Locate the cell with the specified text and output its (x, y) center coordinate. 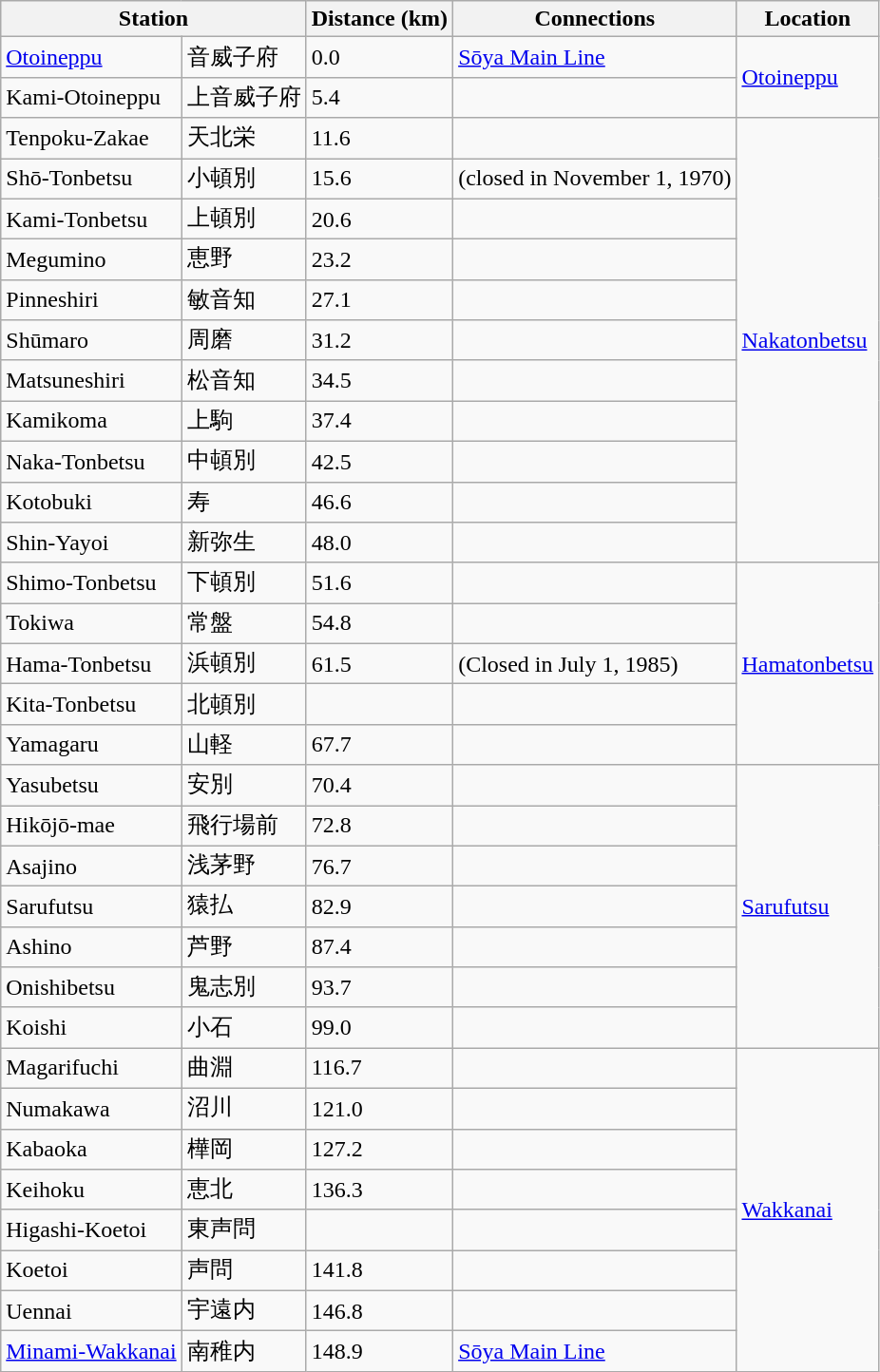
下頓別 (243, 583)
東声問 (243, 1229)
恵北 (243, 1190)
54.8 (379, 623)
中頓別 (243, 462)
Shō-Tonbetsu (91, 179)
Tokiwa (91, 623)
南稚内 (243, 1351)
Kami-Tonbetsu (91, 219)
Koishi (91, 1028)
新弥生 (243, 543)
67.7 (379, 745)
Kita-Tonbetsu (91, 705)
敏音知 (243, 300)
127.2 (379, 1150)
Connections (595, 19)
61.5 (379, 663)
Naka-Tonbetsu (91, 462)
北頓別 (243, 705)
山軽 (243, 745)
141.8 (379, 1271)
Higashi-Koetoi (91, 1229)
148.9 (379, 1351)
Matsuneshiri (91, 380)
猿払 (243, 906)
15.6 (379, 179)
(Closed in July 1, 1985) (595, 663)
82.9 (379, 906)
93.7 (379, 988)
Ashino (91, 946)
Shimo-Tonbetsu (91, 583)
Kabaoka (91, 1150)
136.3 (379, 1190)
Uennai (91, 1311)
5.4 (379, 97)
鬼志別 (243, 988)
曲淵 (243, 1068)
0.0 (379, 57)
天北栄 (243, 139)
27.1 (379, 300)
48.0 (379, 543)
31.2 (379, 340)
70.4 (379, 785)
上頓別 (243, 219)
Megumino (91, 260)
(closed in November 1, 1970) (595, 179)
Kotobuki (91, 502)
安別 (243, 785)
宇遠内 (243, 1311)
Distance (km) (379, 19)
34.5 (379, 380)
浜頓別 (243, 663)
121.0 (379, 1108)
小石 (243, 1028)
20.6 (379, 219)
松音知 (243, 380)
飛行場前 (243, 827)
87.4 (379, 946)
沼川 (243, 1108)
Wakkanai (808, 1210)
音威子府 (243, 57)
Onishibetsu (91, 988)
51.6 (379, 583)
常盤 (243, 623)
浅茅野 (243, 867)
23.2 (379, 260)
99.0 (379, 1028)
Kamikoma (91, 422)
72.8 (379, 827)
Hikōjō-mae (91, 827)
Yamagaru (91, 745)
樺岡 (243, 1150)
11.6 (379, 139)
Minami-Wakkanai (91, 1351)
周磨 (243, 340)
Magarifuchi (91, 1068)
Hamatonbetsu (808, 663)
Asajino (91, 867)
Kami-Otoineppu (91, 97)
Pinneshiri (91, 300)
Shūmaro (91, 340)
Numakawa (91, 1108)
小頓別 (243, 179)
寿 (243, 502)
116.7 (379, 1068)
76.7 (379, 867)
37.4 (379, 422)
芦野 (243, 946)
42.5 (379, 462)
声問 (243, 1271)
上駒 (243, 422)
Nakatonbetsu (808, 340)
Station (154, 19)
Shin-Yayoi (91, 543)
Location (808, 19)
Tenpoku-Zakae (91, 139)
Koetoi (91, 1271)
上音威子府 (243, 97)
恵野 (243, 260)
46.6 (379, 502)
Keihoku (91, 1190)
Yasubetsu (91, 785)
Hama-Tonbetsu (91, 663)
146.8 (379, 1311)
